Determine the (x, y) coordinate at the center of the cell enclosing the given text.  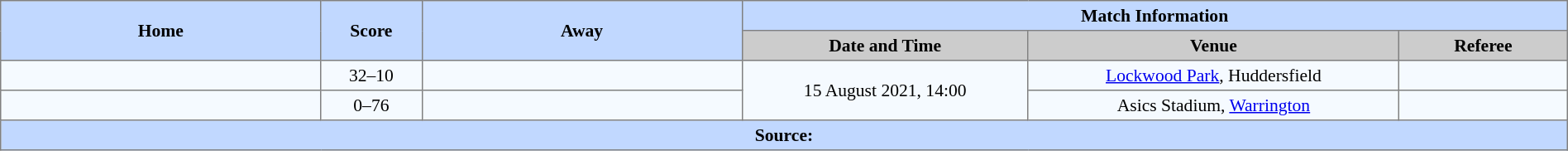
Match Information (1154, 16)
32–10 (371, 75)
Date and Time (885, 46)
Source: (784, 135)
Asics Stadium, Warrington (1213, 105)
Home (160, 31)
Lockwood Park, Huddersfield (1213, 75)
15 August 2021, 14:00 (885, 90)
Referee (1483, 46)
Venue (1213, 46)
Away (582, 31)
Score (371, 31)
0–76 (371, 105)
